Pinpoint the cell where the given text exists, returning its [X, Y] midpoint coordinate. 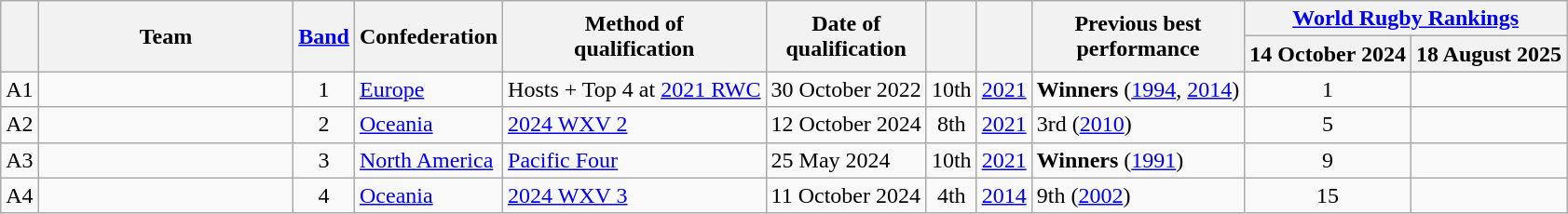
15 [1329, 195]
Previous bestperformance [1139, 36]
Winners (1994, 2014) [1139, 89]
4 [324, 195]
18 August 2025 [1489, 54]
A2 [20, 125]
Confederation [429, 36]
9 [1329, 160]
14 October 2024 [1329, 54]
Hosts + Top 4 at 2021 RWC [634, 89]
2024 WXV 2 [634, 125]
8th [951, 125]
Winners (1991) [1139, 160]
Date ofqualification [846, 36]
Europe [429, 89]
A4 [20, 195]
2 [324, 125]
3 [324, 160]
A3 [20, 160]
3rd (2010) [1139, 125]
Pacific Four [634, 160]
World Rugby Rankings [1406, 19]
2024 WXV 3 [634, 195]
Band [324, 36]
Team [166, 36]
12 October 2024 [846, 125]
9th (2002) [1139, 195]
North America [429, 160]
A1 [20, 89]
4th [951, 195]
2014 [1004, 195]
11 October 2024 [846, 195]
5 [1329, 125]
25 May 2024 [846, 160]
30 October 2022 [846, 89]
Method ofqualification [634, 36]
